For the text-containing cell, return its midpoint in [X, Y] coordinate format. 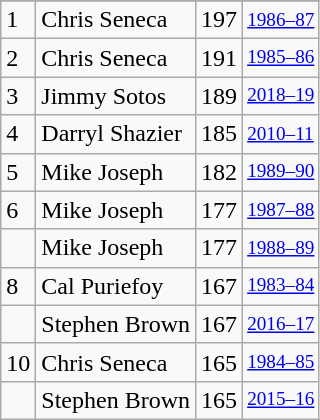
1986–87 [281, 20]
1985–86 [281, 58]
1983–84 [281, 286]
1988–89 [281, 248]
185 [220, 134]
1987–88 [281, 210]
8 [18, 286]
Cal Puriefoy [116, 286]
2015–16 [281, 400]
1989–90 [281, 172]
182 [220, 172]
4 [18, 134]
197 [220, 20]
Jimmy Sotos [116, 96]
1 [18, 20]
2016–17 [281, 324]
3 [18, 96]
6 [18, 210]
189 [220, 96]
Darryl Shazier [116, 134]
2010–11 [281, 134]
10 [18, 362]
191 [220, 58]
2 [18, 58]
5 [18, 172]
2018–19 [281, 96]
1984–85 [281, 362]
